Scan for the cell matching the given text and deliver its (x, y) coordinate at center. 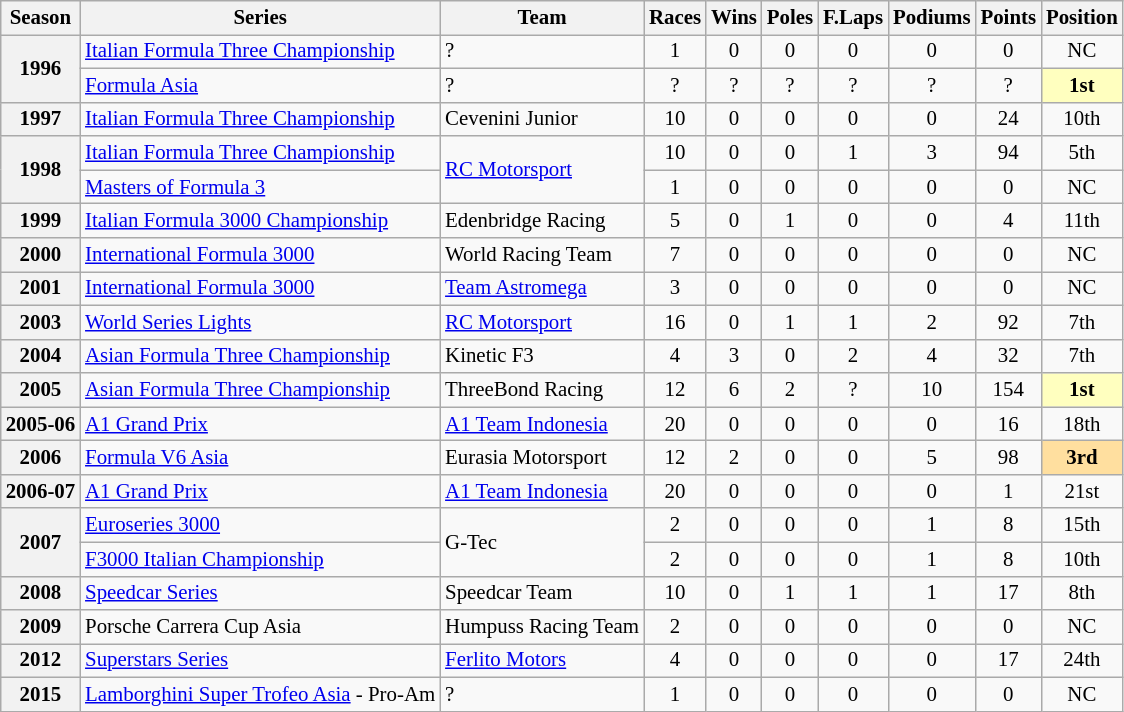
G-Tec (542, 542)
2001 (40, 288)
8th (1082, 593)
24th (1082, 661)
Speedcar Team (542, 593)
1998 (40, 170)
2000 (40, 255)
6 (734, 390)
Team Astromega (542, 288)
2008 (40, 593)
Formula Asia (260, 85)
World Racing Team (542, 255)
1999 (40, 221)
154 (1008, 390)
Italian Formula 3000 Championship (260, 221)
2009 (40, 627)
Points (1008, 18)
Team (542, 18)
Speedcar Series (260, 593)
21st (1082, 491)
Masters of Formula 3 (260, 187)
Podiums (932, 18)
Cevenini Junior (542, 119)
Humpuss Racing Team (542, 627)
Wins (734, 18)
F.Laps (853, 18)
Kinetic F3 (542, 356)
Lamborghini Super Trofeo Asia - Pro-Am (260, 695)
94 (1008, 153)
92 (1008, 322)
Position (1082, 18)
7 (675, 255)
Races (675, 18)
2015 (40, 695)
Formula V6 Asia (260, 458)
1997 (40, 119)
2005-06 (40, 424)
24 (1008, 119)
Poles (790, 18)
ThreeBond Racing (542, 390)
F3000 Italian Championship (260, 559)
Porsche Carrera Cup Asia (260, 627)
2006-07 (40, 491)
2006 (40, 458)
Superstars Series (260, 661)
1996 (40, 68)
15th (1082, 525)
5th (1082, 153)
Series (260, 18)
Season (40, 18)
2005 (40, 390)
2012 (40, 661)
Eurasia Motorsport (542, 458)
11th (1082, 221)
18th (1082, 424)
Ferlito Motors (542, 661)
32 (1008, 356)
98 (1008, 458)
World Series Lights (260, 322)
Euroseries 3000 (260, 525)
2003 (40, 322)
Edenbridge Racing (542, 221)
3rd (1082, 458)
2007 (40, 542)
2004 (40, 356)
